Locate the cell with the specified text and output its (X, Y) center coordinate. 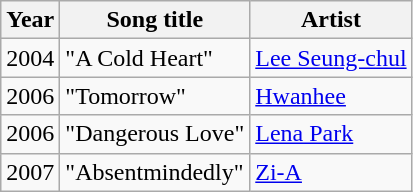
"A Cold Heart" (155, 58)
"Tomorrow" (155, 96)
Year (30, 20)
"Dangerous Love" (155, 134)
Lena Park (331, 134)
2004 (30, 58)
Zi-A (331, 172)
Hwanhee (331, 96)
"Absentmindedly" (155, 172)
Artist (331, 20)
2007 (30, 172)
Song title (155, 20)
Lee Seung-chul (331, 58)
